Output the [X, Y] coordinate of the center of the cell containing the given text.  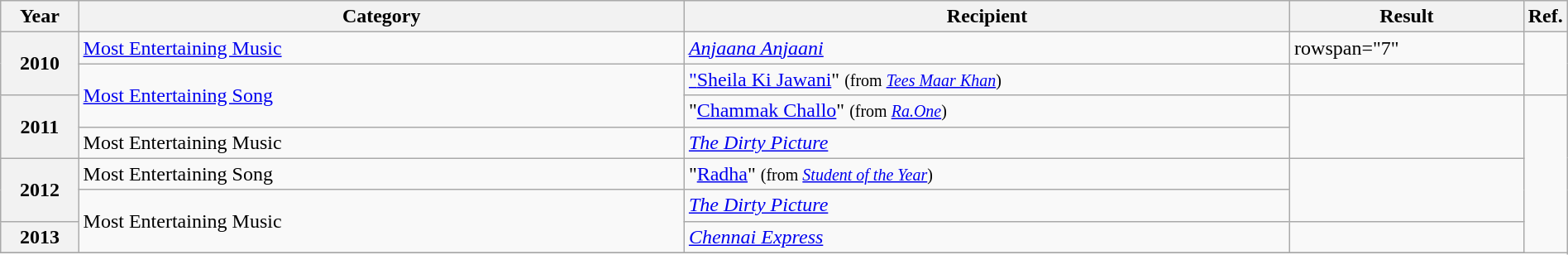
Anjaana Anjaani [987, 48]
Recipient [987, 17]
Chennai Express [987, 237]
2011 [40, 127]
2013 [40, 237]
2010 [40, 64]
Category [381, 17]
"Sheila Ki Jawani" (from Tees Maar Khan) [987, 79]
2012 [40, 190]
Year [40, 17]
Ref. [1545, 17]
rowspan="7" [1408, 48]
"Chammak Challo" (from Ra.One) [987, 111]
Result [1408, 17]
"Radha" (from Student of the Year) [987, 174]
